Capture the cell that displays the provided text and extract its [X, Y] central coordinate. 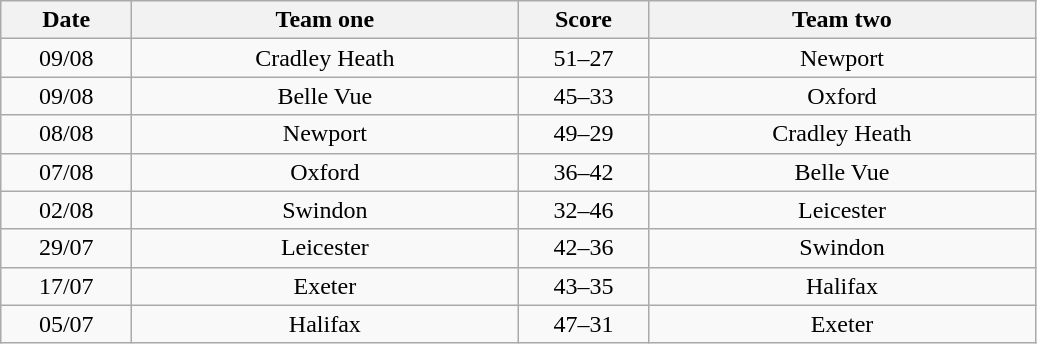
07/08 [66, 172]
51–27 [584, 58]
42–36 [584, 248]
49–29 [584, 134]
Score [584, 20]
08/08 [66, 134]
05/07 [66, 324]
Date [66, 20]
Team two [842, 20]
45–33 [584, 96]
36–42 [584, 172]
32–46 [584, 210]
47–31 [584, 324]
02/08 [66, 210]
29/07 [66, 248]
17/07 [66, 286]
Team one [325, 20]
43–35 [584, 286]
